Pinpoint the cell where the given text exists, returning its (x, y) midpoint coordinate. 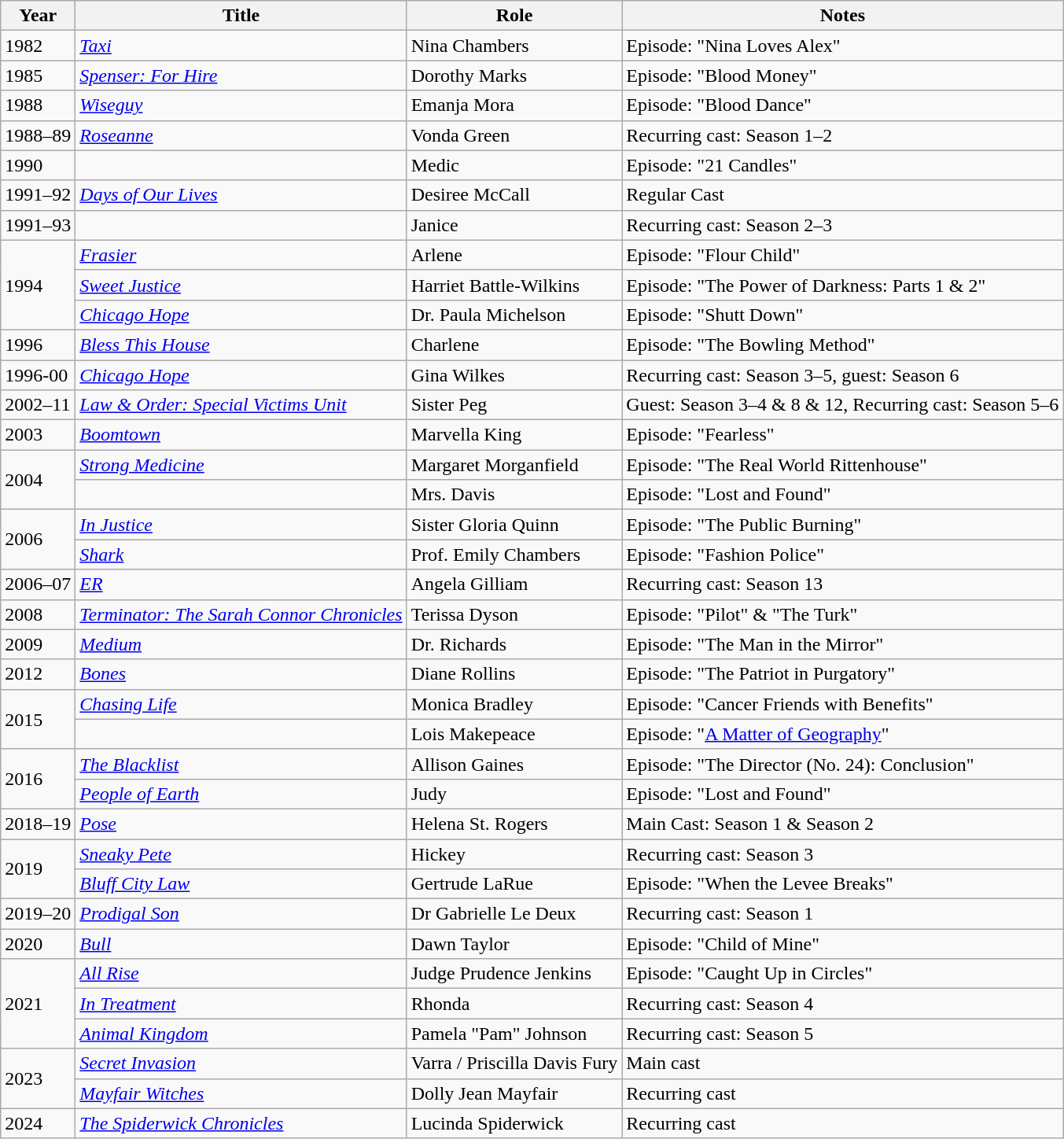
Terminator: The Sarah Connor Chronicles (241, 614)
2006 (38, 540)
Lucinda Spiderwick (514, 1123)
2008 (38, 614)
1988 (38, 105)
Dawn Taylor (514, 944)
2018–19 (38, 824)
Margaret Morganfield (514, 465)
Pamela "Pam" Johnson (514, 1034)
Year (38, 16)
Charlene (514, 345)
Helena St. Rogers (514, 824)
2009 (38, 644)
2020 (38, 944)
2019–20 (38, 914)
In Justice (241, 525)
Strong Medicine (241, 465)
Recurring cast: Season 1 (843, 914)
The Blacklist (241, 764)
1996-00 (38, 375)
Pose (241, 824)
Hickey (514, 853)
Episode: "Shutt Down" (843, 315)
Episode: "The Power of Darkness: Parts 1 & 2" (843, 285)
Wiseguy (241, 105)
Chasing Life (241, 704)
Gina Wilkes (514, 375)
1991–92 (38, 195)
Episode: "Caught Up in Circles" (843, 974)
Medic (514, 165)
Recurring cast: Season 13 (843, 584)
Episode: "The Man in the Mirror" (843, 644)
2012 (38, 674)
Main cast (843, 1063)
Sister Gloria Quinn (514, 525)
Terissa Dyson (514, 614)
Role (514, 16)
2024 (38, 1123)
Roseanne (241, 135)
Episode: "A Matter of Geography" (843, 734)
1996 (38, 345)
2021 (38, 1004)
Episode: "Cancer Friends with Benefits" (843, 704)
Notes (843, 16)
Episode: "The Director (No. 24): Conclusion" (843, 764)
Bull (241, 944)
Marvella King (514, 435)
2002–11 (38, 405)
Episode: "Fashion Police" (843, 555)
2019 (38, 868)
Regular Cast (843, 195)
Mayfair Witches (241, 1093)
Nina Chambers (514, 46)
Animal Kingdom (241, 1034)
Harriet Battle-Wilkins (514, 285)
Episode: "The Bowling Method" (843, 345)
Episode: "The Public Burning" (843, 525)
2006–07 (38, 584)
Monica Bradley (514, 704)
Bless This House (241, 345)
The Spiderwick Chronicles (241, 1123)
Recurring cast: Season 3 (843, 853)
Lois Makepeace (514, 734)
2016 (38, 779)
Dr. Paula Michelson (514, 315)
Episode: "Pilot" & "The Turk" (843, 614)
Episode: "Fearless" (843, 435)
Dorothy Marks (514, 76)
Episode: "Flour Child" (843, 255)
Recurring cast: Season 4 (843, 1004)
Boomtown (241, 435)
Dolly Jean Mayfair (514, 1093)
Shark (241, 555)
Episode: "The Real World Rittenhouse" (843, 465)
Allison Gaines (514, 764)
Bluff City Law (241, 884)
Sister Peg (514, 405)
In Treatment (241, 1004)
Episode: "Blood Dance" (843, 105)
1982 (38, 46)
ER (241, 584)
1990 (38, 165)
1994 (38, 285)
Episode: "The Patriot in Purgatory" (843, 674)
Episode: "When the Levee Breaks" (843, 884)
Episode: "21 Candles" (843, 165)
Days of Our Lives (241, 195)
Diane Rollins (514, 674)
Mrs. Davis (514, 495)
Law & Order: Special Victims Unit (241, 405)
Janice (514, 225)
Frasier (241, 255)
Taxi (241, 46)
Title (241, 16)
Bones (241, 674)
Angela Gilliam (514, 584)
Varra / Priscilla Davis Fury (514, 1063)
1985 (38, 76)
1988–89 (38, 135)
Recurring cast: Season 5 (843, 1034)
Prodigal Son (241, 914)
Episode: "Nina Loves Alex" (843, 46)
Main Cast: Season 1 & Season 2 (843, 824)
Spenser: For Hire (241, 76)
Judge Prudence Jenkins (514, 974)
Episode: "Blood Money" (843, 76)
Emanja Mora (514, 105)
2004 (38, 480)
Sweet Justice (241, 285)
Dr Gabrielle Le Deux (514, 914)
Sneaky Pete (241, 853)
Secret Invasion (241, 1063)
2003 (38, 435)
Medium (241, 644)
1991–93 (38, 225)
Arlene (514, 255)
Vonda Green (514, 135)
All Rise (241, 974)
Guest: Season 3–4 & 8 & 12, Recurring cast: Season 5–6 (843, 405)
2023 (38, 1078)
Recurring cast: Season 1–2 (843, 135)
Episode: "Child of Mine" (843, 944)
Rhonda (514, 1004)
Recurring cast: Season 3–5, guest: Season 6 (843, 375)
Judy (514, 794)
Dr. Richards (514, 644)
Recurring cast: Season 2–3 (843, 225)
Desiree McCall (514, 195)
People of Earth (241, 794)
Prof. Emily Chambers (514, 555)
Gertrude LaRue (514, 884)
2015 (38, 719)
